Detect which cell encompasses the target text, then output its (x, y) center coordinate. 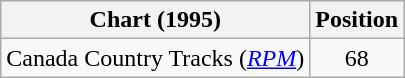
Chart (1995) (156, 20)
Position (357, 20)
Canada Country Tracks (RPM) (156, 58)
68 (357, 58)
